From the cell containing the given text, extract its center point as (x, y) coordinate. 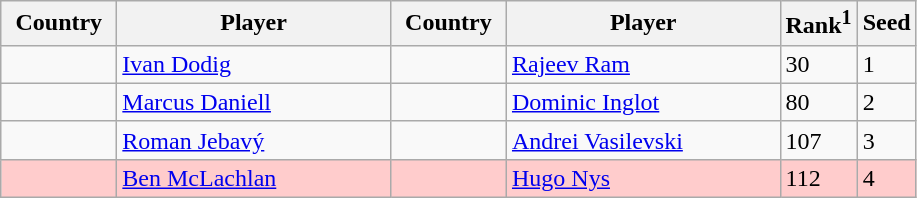
30 (818, 64)
Ben McLachlan (254, 178)
Rank1 (818, 24)
Dominic Inglot (643, 102)
2 (886, 102)
Seed (886, 24)
Rajeev Ram (643, 64)
Roman Jebavý (254, 140)
1 (886, 64)
Ivan Dodig (254, 64)
Hugo Nys (643, 178)
107 (818, 140)
4 (886, 178)
112 (818, 178)
Andrei Vasilevski (643, 140)
80 (818, 102)
3 (886, 140)
Marcus Daniell (254, 102)
